Extract the (X, Y) coordinate from the center of the cell holding the provided text.  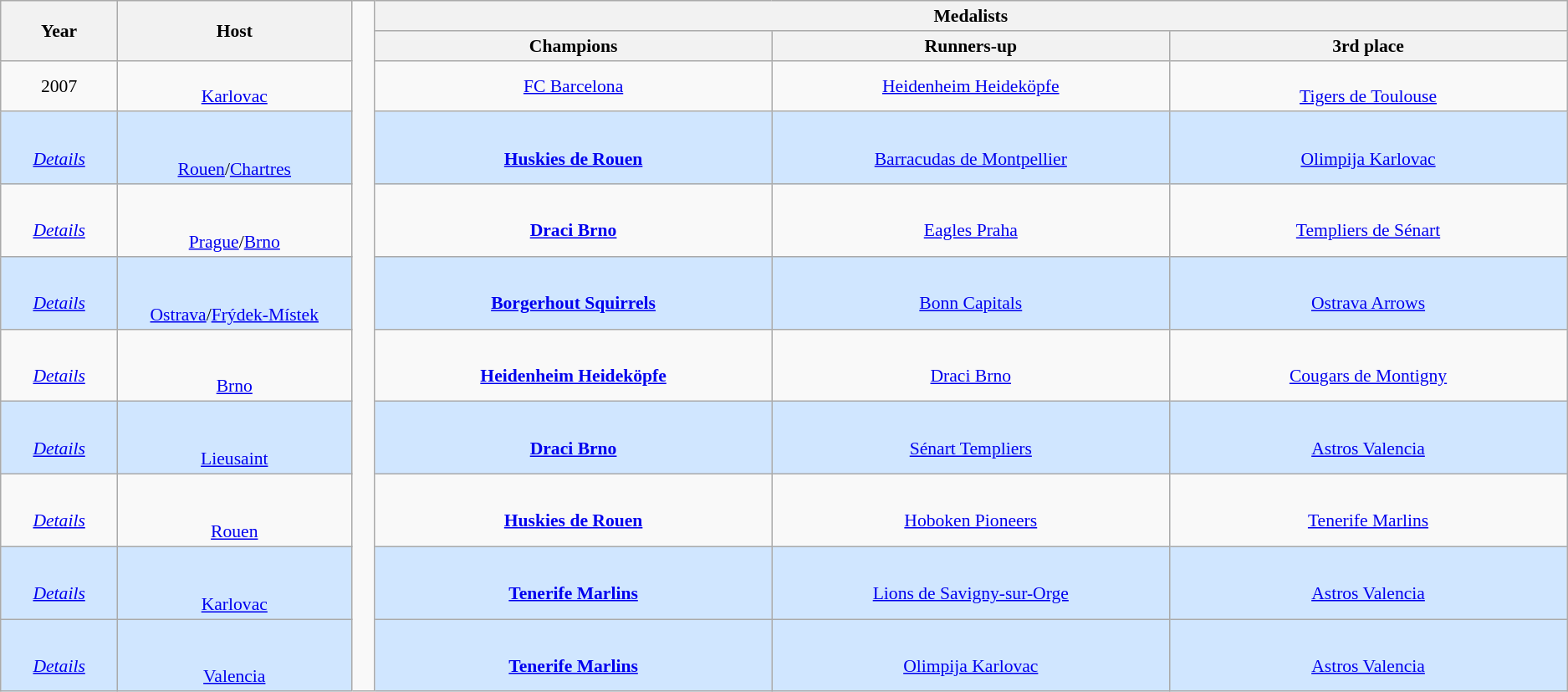
Barracudas de Montpellier (970, 149)
3rd place (1368, 46)
Host (235, 30)
Sénart Templiers (970, 438)
Lions de Savigny-sur-Orge (970, 582)
Prague/Brno (235, 221)
Lieusaint (235, 438)
Rouen/Chartres (235, 149)
Cougars de Montigny (1368, 365)
Templiers de Sénart (1368, 221)
Brno (235, 365)
Valencia (235, 656)
Hoboken Pioneers (970, 510)
Borgerhout Squirrels (574, 293)
2007 (59, 85)
Bonn Capitals (970, 293)
Rouen (235, 510)
Ostrava/Frýdek-Místek (235, 293)
FC Barcelona (574, 85)
Ostrava Arrows (1368, 293)
Champions (574, 46)
Eagles Praha (970, 221)
Tigers de Toulouse (1368, 85)
Runners-up (970, 46)
Year (59, 30)
Medalists (971, 16)
